Search for the cell housing the specified text and yield its (X, Y) center coordinate. 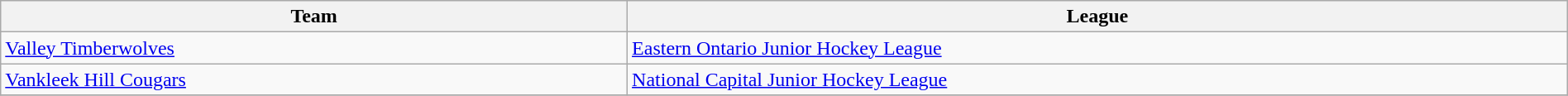
National Capital Junior Hockey League (1098, 79)
Vankleek Hill Cougars (314, 79)
Team (314, 17)
Valley Timberwolves (314, 48)
Eastern Ontario Junior Hockey League (1098, 48)
League (1098, 17)
